Pinpoint the cell where the given text exists, returning its (x, y) midpoint coordinate. 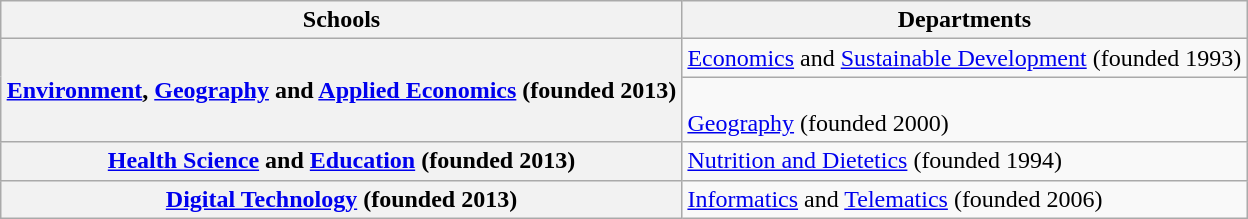
Schools (342, 20)
Nutrition and Dietetics (founded 1994) (964, 161)
Digital Technology (founded 2013) (342, 199)
Informatics and Telematics (founded 2006) (964, 199)
Health Science and Education (founded 2013) (342, 161)
Economics and Sustainable Development (founded 1993) (964, 58)
Departments (964, 20)
Environment, Geography and Applied Economics (founded 2013) (342, 90)
Geography (founded 2000) (964, 110)
